Provide the (X, Y) coordinate of the cell's center where the given text is located.  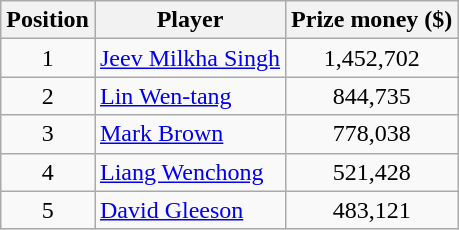
Prize money ($) (372, 20)
David Gleeson (190, 210)
844,735 (372, 96)
5 (48, 210)
483,121 (372, 210)
Mark Brown (190, 134)
3 (48, 134)
Liang Wenchong (190, 172)
Player (190, 20)
778,038 (372, 134)
2 (48, 96)
521,428 (372, 172)
Position (48, 20)
1 (48, 58)
Lin Wen-tang (190, 96)
4 (48, 172)
1,452,702 (372, 58)
Jeev Milkha Singh (190, 58)
